Provide the (X, Y) coordinate of the cell's center where the given text is located.  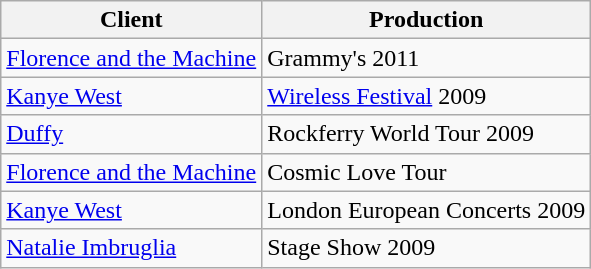
Duffy (132, 134)
Rockferry World Tour 2009 (426, 134)
Client (132, 20)
Wireless Festival 2009 (426, 96)
London European Concerts 2009 (426, 210)
Production (426, 20)
Grammy's 2011 (426, 58)
Cosmic Love Tour (426, 172)
Natalie Imbruglia (132, 248)
Stage Show 2009 (426, 248)
